Determine the [X, Y] coordinate at the center of the cell enclosing the given text.  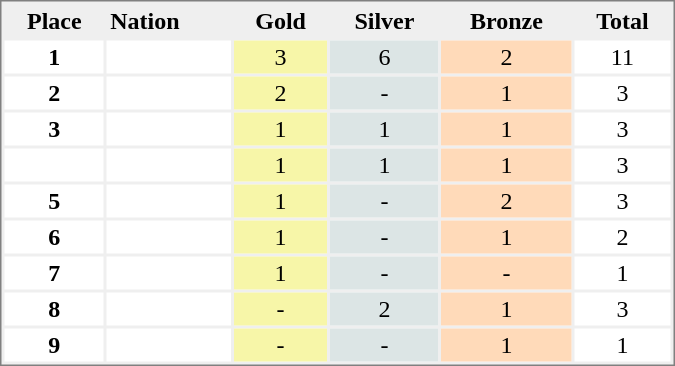
5 [54, 200]
9 [54, 344]
Total [622, 20]
Place [54, 20]
Silver [384, 20]
Nation [169, 20]
11 [622, 56]
Bronze [507, 20]
8 [54, 308]
Gold [280, 20]
7 [54, 272]
